Capture the cell that displays the provided text and extract its [X, Y] central coordinate. 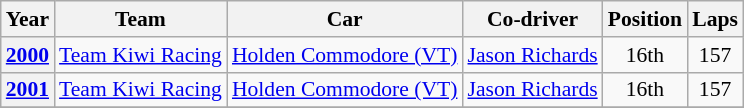
Team [140, 19]
2000 [28, 55]
Co-driver [532, 19]
Car [345, 19]
Year [28, 19]
Position [645, 19]
Laps [715, 19]
2001 [28, 90]
